Search for the cell housing the specified text and yield its [X, Y] center coordinate. 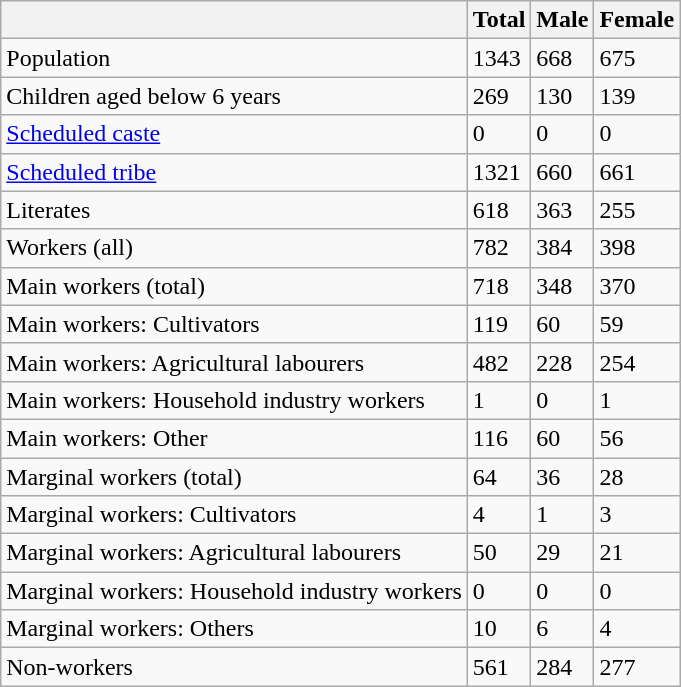
Marginal workers (total) [234, 477]
Main workers: Other [234, 438]
28 [637, 477]
Main workers: Agricultural labourers [234, 362]
Main workers (total) [234, 286]
139 [637, 96]
675 [637, 58]
Male [562, 20]
Scheduled tribe [234, 172]
3 [637, 515]
Total [499, 20]
6 [562, 629]
116 [499, 438]
21 [637, 553]
50 [499, 553]
661 [637, 172]
782 [499, 248]
284 [562, 667]
10 [499, 629]
277 [637, 667]
119 [499, 324]
228 [562, 362]
Non-workers [234, 667]
Population [234, 58]
Main workers: Cultivators [234, 324]
561 [499, 667]
Workers (all) [234, 248]
255 [637, 210]
Scheduled caste [234, 134]
Marginal workers: Household industry workers [234, 591]
348 [562, 286]
Marginal workers: Others [234, 629]
482 [499, 362]
363 [562, 210]
668 [562, 58]
130 [562, 96]
Children aged below 6 years [234, 96]
269 [499, 96]
618 [499, 210]
1343 [499, 58]
Female [637, 20]
660 [562, 172]
36 [562, 477]
398 [637, 248]
59 [637, 324]
Literates [234, 210]
56 [637, 438]
254 [637, 362]
1321 [499, 172]
Main workers: Household industry workers [234, 400]
Marginal workers: Agricultural labourers [234, 553]
370 [637, 286]
718 [499, 286]
Marginal workers: Cultivators [234, 515]
29 [562, 553]
64 [499, 477]
384 [562, 248]
